Provide the (x, y) coordinate of the cell's center where the given text is located.  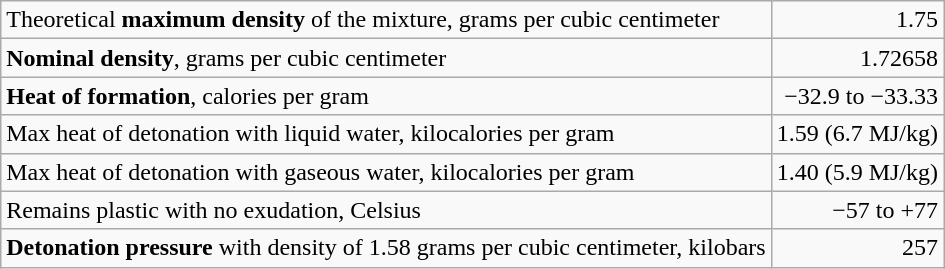
−57 to +77 (857, 210)
Detonation pressure with density of 1.58 grams per cubic centimeter, kilobars (386, 248)
1.72658 (857, 58)
257 (857, 248)
1.59 (6.7 MJ/kg) (857, 134)
Remains plastic with no exudation, Celsius (386, 210)
Max heat of detonation with gaseous water, kilocalories per gram (386, 172)
−32.9 to −33.33 (857, 96)
Nominal density, grams per cubic centimeter (386, 58)
1.40 (5.9 MJ/kg) (857, 172)
1.75 (857, 20)
Max heat of detonation with liquid water, kilocalories per gram (386, 134)
Heat of formation, calories per gram (386, 96)
Theoretical maximum density of the mixture, grams per cubic centimeter (386, 20)
